Provide the (X, Y) coordinate of the cell's center where the given text is located.  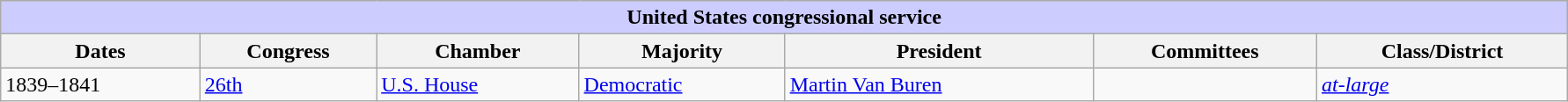
Martin Van Buren (939, 84)
Democratic (682, 84)
Congress (288, 51)
Chamber (478, 51)
26th (288, 84)
United States congressional service (785, 18)
Class/District (1443, 51)
President (939, 51)
1839–1841 (100, 84)
U.S. House (478, 84)
Majority (682, 51)
Dates (100, 51)
Committees (1205, 51)
at-large (1443, 84)
